Capture the cell that displays the provided text and extract its [X, Y] central coordinate. 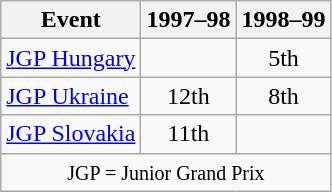
1997–98 [188, 20]
JGP Hungary [71, 58]
12th [188, 96]
1998–99 [284, 20]
Event [71, 20]
5th [284, 58]
8th [284, 96]
11th [188, 134]
JGP Slovakia [71, 134]
JGP = Junior Grand Prix [166, 172]
JGP Ukraine [71, 96]
